For the text-containing cell, return its midpoint in [x, y] coordinate format. 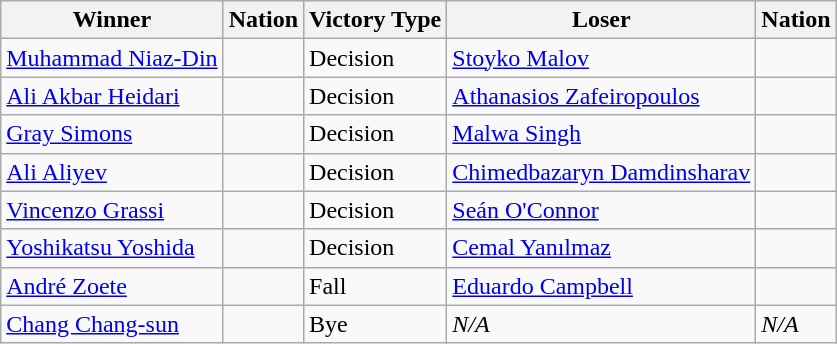
Bye [376, 324]
Athanasios Zafeiropoulos [602, 96]
Yoshikatsu Yoshida [112, 248]
Fall [376, 286]
Ali Akbar Heidari [112, 96]
Stoyko Malov [602, 58]
Ali Aliyev [112, 172]
Chang Chang-sun [112, 324]
Muhammad Niaz-Din [112, 58]
Cemal Yanılmaz [602, 248]
Vincenzo Grassi [112, 210]
Loser [602, 20]
Eduardo Campbell [602, 286]
André Zoete [112, 286]
Malwa Singh [602, 134]
Gray Simons [112, 134]
Chimedbazaryn Damdinsharav [602, 172]
Winner [112, 20]
Victory Type [376, 20]
Seán O'Connor [602, 210]
